Locate the cell with the specified text and output its [x, y] center coordinate. 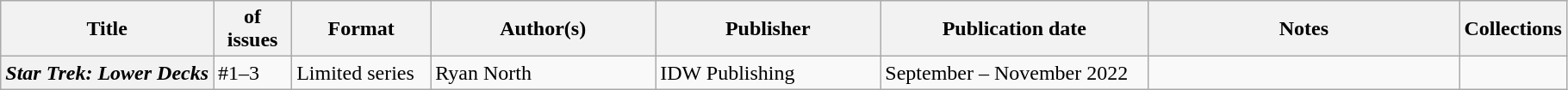
Ryan North [543, 73]
Collections [1513, 29]
Format [362, 29]
Limited series [362, 73]
Author(s) [543, 29]
of issues [253, 29]
September – November 2022 [1015, 73]
Title [107, 29]
#1–3 [253, 73]
Star Trek: Lower Decks [107, 73]
IDW Publishing [768, 73]
Notes [1304, 29]
Publication date [1015, 29]
Publisher [768, 29]
